Find where the given text appears and provide that cell's center as [X, Y] coordinate. 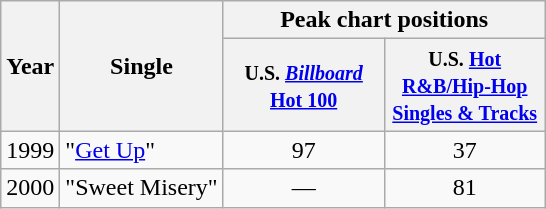
97 [304, 150]
37 [464, 150]
U.S. Billboard Hot 100 [304, 85]
81 [464, 188]
— [304, 188]
"Get Up" [142, 150]
Single [142, 66]
U.S. Hot R&B/Hip-Hop Singles & Tracks [464, 85]
1999 [30, 150]
Year [30, 66]
Peak chart positions [384, 20]
2000 [30, 188]
"Sweet Misery" [142, 188]
